Scan for the cell matching the given text and deliver its (x, y) coordinate at center. 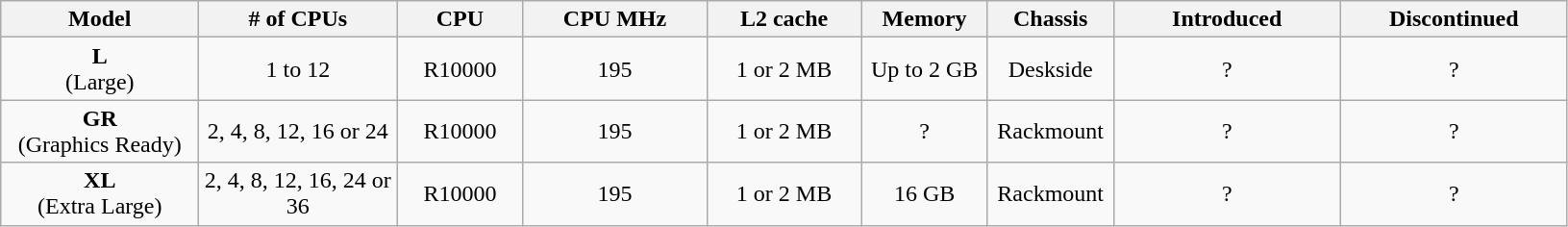
GR(Graphics Ready) (100, 131)
Discontinued (1454, 19)
2, 4, 8, 12, 16, 24 or 36 (298, 194)
CPU (460, 19)
2, 4, 8, 12, 16 or 24 (298, 131)
Deskside (1050, 69)
Chassis (1050, 19)
Model (100, 19)
16 GB (925, 194)
Up to 2 GB (925, 69)
CPU MHz (615, 19)
L2 cache (784, 19)
XL(Extra Large) (100, 194)
Memory (925, 19)
1 to 12 (298, 69)
L(Large) (100, 69)
# of CPUs (298, 19)
Introduced (1227, 19)
